Locate the cell with the specified text and output its [x, y] center coordinate. 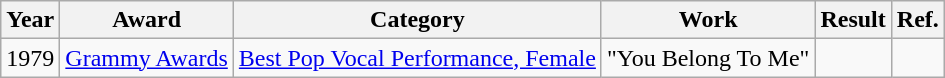
Category [417, 20]
1979 [30, 58]
Year [30, 20]
Best Pop Vocal Performance, Female [417, 58]
Grammy Awards [147, 58]
Work [708, 20]
Ref. [918, 20]
Award [147, 20]
Result [853, 20]
"You Belong To Me" [708, 58]
